Search for the cell housing the specified text and yield its [X, Y] center coordinate. 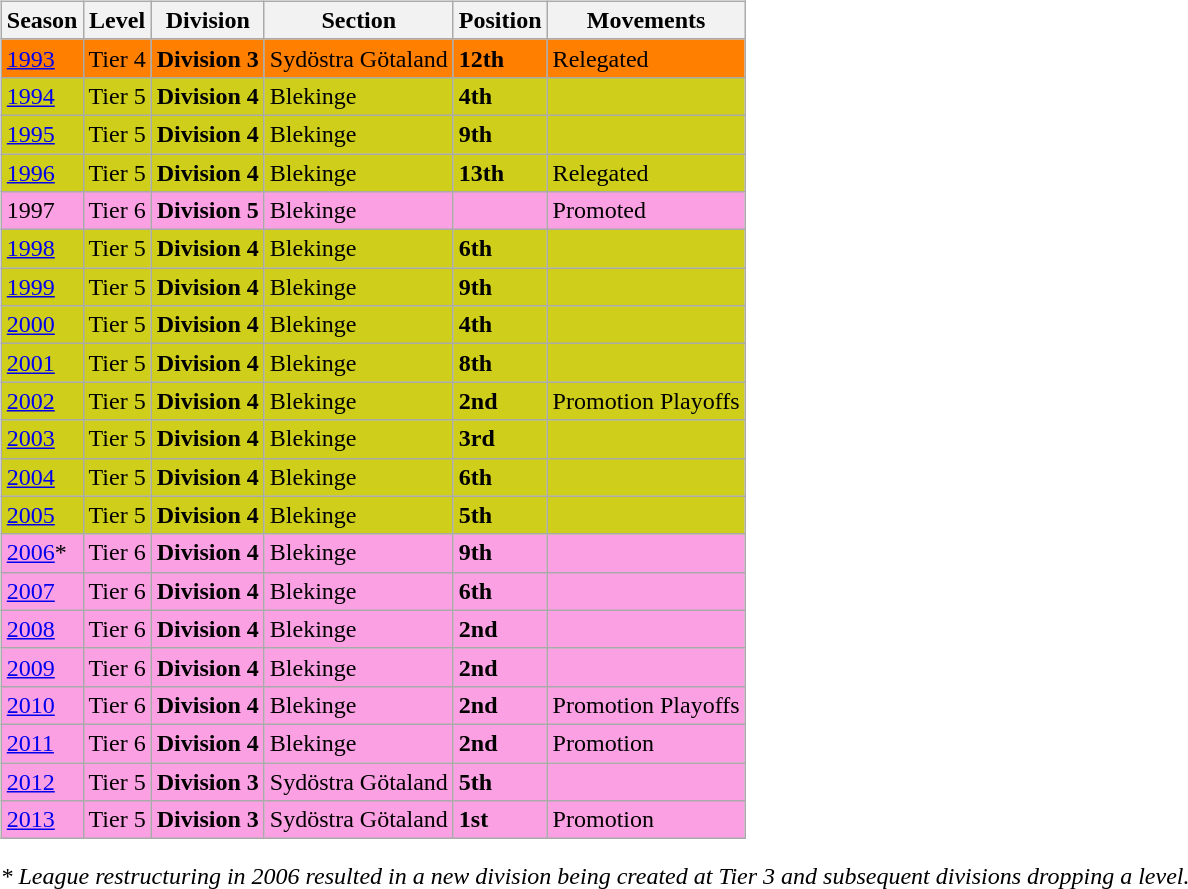
1996 [42, 173]
1994 [42, 96]
1998 [42, 249]
2007 [42, 591]
2008 [42, 629]
Level [117, 20]
1995 [42, 134]
12th [500, 58]
Division 5 [208, 211]
2011 [42, 743]
2013 [42, 820]
13th [500, 173]
Movements [646, 20]
1999 [42, 287]
1997 [42, 211]
2002 [42, 401]
2010 [42, 705]
8th [500, 363]
2000 [42, 325]
3rd [500, 439]
Tier 4 [117, 58]
2012 [42, 781]
2009 [42, 667]
Season [42, 20]
Division [208, 20]
2003 [42, 439]
2006* [42, 553]
1993 [42, 58]
2005 [42, 515]
Position [500, 20]
2004 [42, 477]
1st [500, 820]
Promoted [646, 211]
2001 [42, 363]
Section [358, 20]
